Return the (X, Y) coordinate for the center point of the cell that contains the specified text.  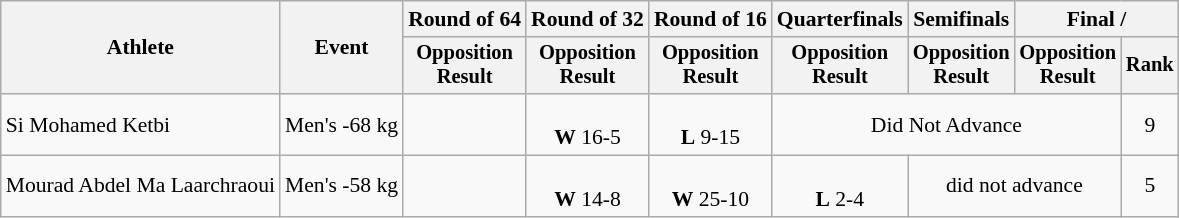
Quarterfinals (840, 19)
Men's -58 kg (342, 186)
did not advance (1014, 186)
Mourad Abdel Ma Laarchraoui (140, 186)
Round of 32 (588, 19)
L 9-15 (710, 124)
W 25-10 (710, 186)
Did Not Advance (946, 124)
Semifinals (962, 19)
Event (342, 48)
Men's -68 kg (342, 124)
5 (1150, 186)
Athlete (140, 48)
Round of 16 (710, 19)
L 2-4 (840, 186)
Final / (1096, 19)
W 14-8 (588, 186)
Si Mohamed Ketbi (140, 124)
Rank (1150, 66)
9 (1150, 124)
W 16-5 (588, 124)
Round of 64 (464, 19)
